Return the (X, Y) coordinate for the center point of the cell that contains the specified text.  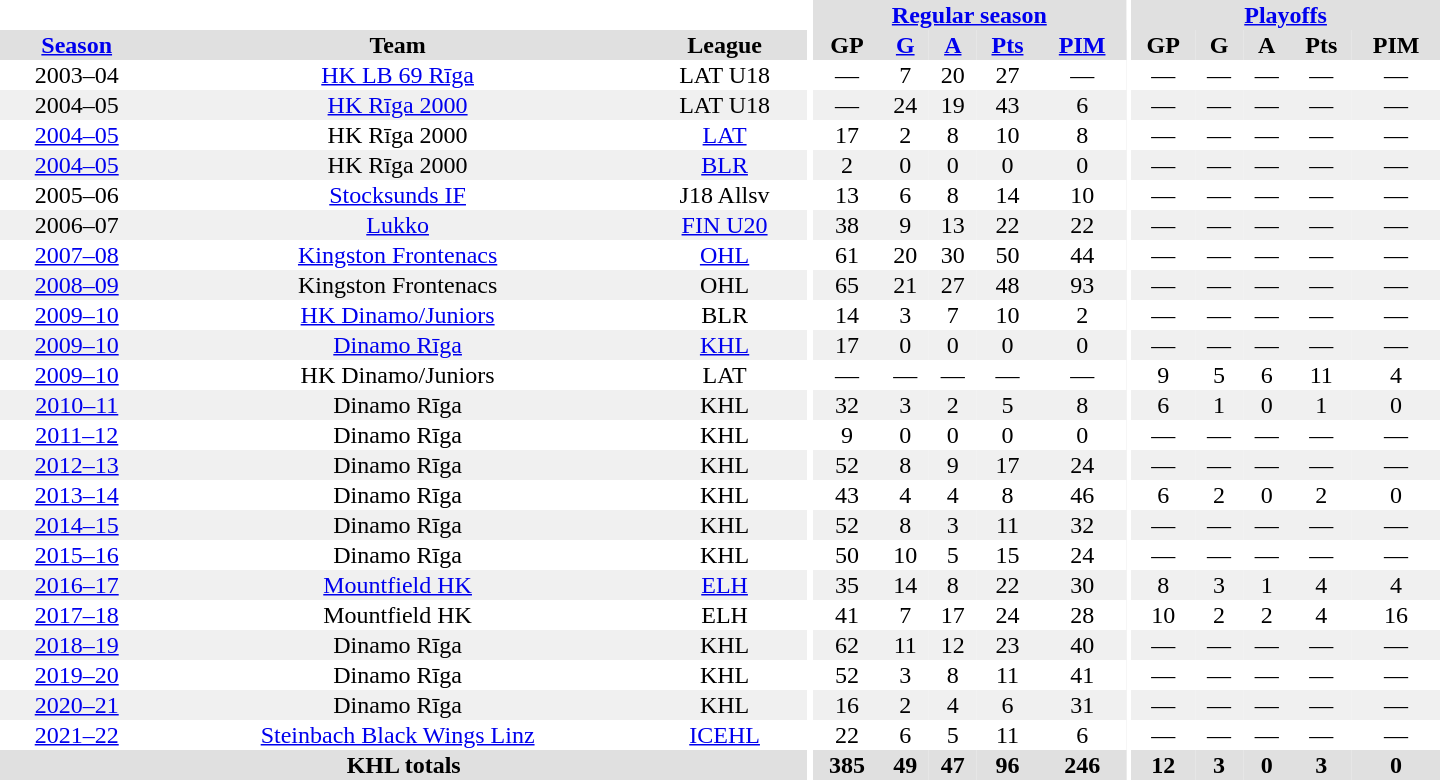
19 (953, 105)
FIN U20 (725, 225)
2015–16 (76, 555)
40 (1082, 645)
47 (953, 765)
62 (848, 645)
61 (848, 255)
Regular season (970, 15)
2005–06 (76, 195)
2014–15 (76, 525)
49 (905, 765)
2008–09 (76, 285)
Lukko (397, 225)
46 (1082, 495)
ICEHL (725, 735)
93 (1082, 285)
Team (397, 45)
21 (905, 285)
48 (1008, 285)
38 (848, 225)
2006–07 (76, 225)
HK LB 69 Rīga (397, 75)
246 (1082, 765)
2020–21 (76, 705)
2016–17 (76, 585)
44 (1082, 255)
Steinbach Black Wings Linz (397, 735)
Season (76, 45)
31 (1082, 705)
2003–04 (76, 75)
Playoffs (1286, 15)
2011–12 (76, 435)
J18 Allsv (725, 195)
2013–14 (76, 495)
2012–13 (76, 465)
15 (1008, 555)
2021–22 (76, 735)
2010–11 (76, 405)
League (725, 45)
2019–20 (76, 675)
28 (1082, 615)
2017–18 (76, 615)
23 (1008, 645)
KHL totals (404, 765)
65 (848, 285)
96 (1008, 765)
385 (848, 765)
Stocksunds IF (397, 195)
2007–08 (76, 255)
2018–19 (76, 645)
35 (848, 585)
